Search for the cell housing the specified text and yield its (X, Y) center coordinate. 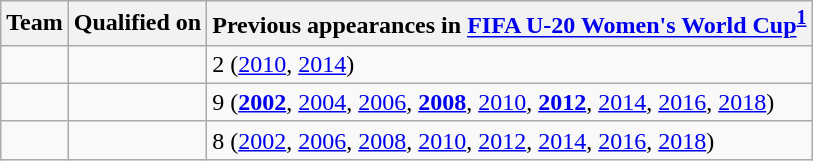
Team (35, 24)
2 (2010, 2014) (510, 64)
Qualified on (137, 24)
8 (2002, 2006, 2008, 2010, 2012, 2014, 2016, 2018) (510, 140)
Previous appearances in FIFA U-20 Women's World Cup1 (510, 24)
9 (2002, 2004, 2006, 2008, 2010, 2012, 2014, 2016, 2018) (510, 102)
